From the cell containing the given text, extract its center point as (X, Y) coordinate. 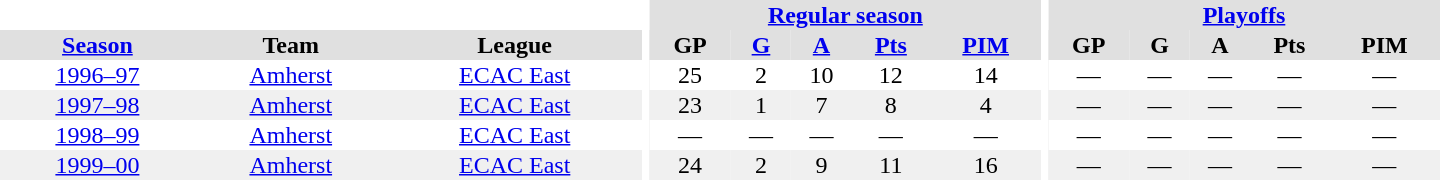
1997–98 (98, 105)
12 (891, 75)
7 (821, 105)
1998–99 (98, 135)
10 (821, 75)
8 (891, 105)
Regular season (845, 15)
1999–00 (98, 165)
23 (690, 105)
25 (690, 75)
11 (891, 165)
4 (986, 105)
14 (986, 75)
1 (761, 105)
League (515, 45)
1996–97 (98, 75)
Team (291, 45)
24 (690, 165)
Season (98, 45)
Playoffs (1244, 15)
16 (986, 165)
9 (821, 165)
